Pinpoint the cell where the given text exists, returning its (x, y) midpoint coordinate. 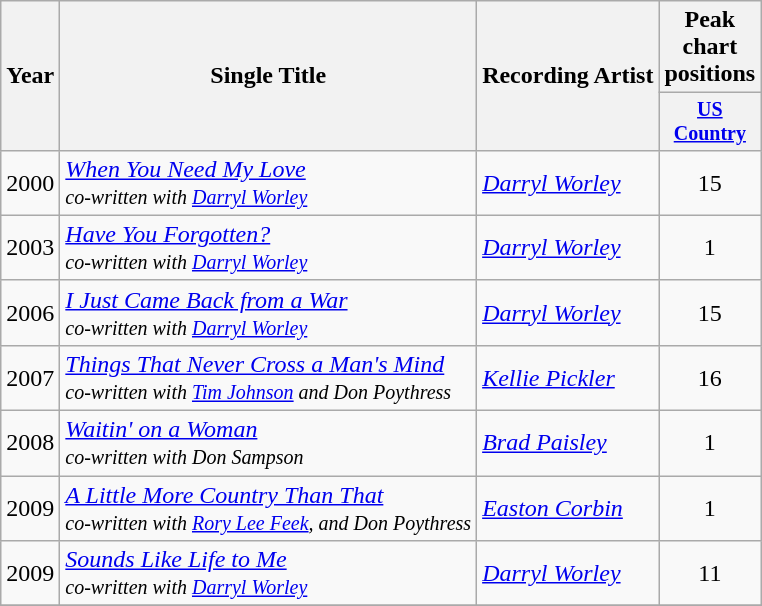
When You Need My Love co-written with Darryl Worley (268, 182)
Sounds Like Life to Me co-written with Darryl Worley (268, 574)
Year (30, 76)
2000 (30, 182)
2003 (30, 248)
Waitin' on a Woman co-written with Don Sampson (268, 444)
Recording Artist (568, 76)
Brad Paisley (568, 444)
A Little More Country Than That co-written with Rory Lee Feek, and Don Poythress (268, 508)
11 (710, 574)
US Country (710, 122)
Kellie Pickler (568, 378)
16 (710, 378)
Peak chart positions (710, 47)
Have You Forgotten? co-written with Darryl Worley (268, 248)
Single Title (268, 76)
2007 (30, 378)
2008 (30, 444)
I Just Came Back from a War co-written with Darryl Worley (268, 312)
2006 (30, 312)
Easton Corbin (568, 508)
Things That Never Cross a Man's Mind co-written with Tim Johnson and Don Poythress (268, 378)
